Output the [x, y] coordinate of the center of the cell containing the given text.  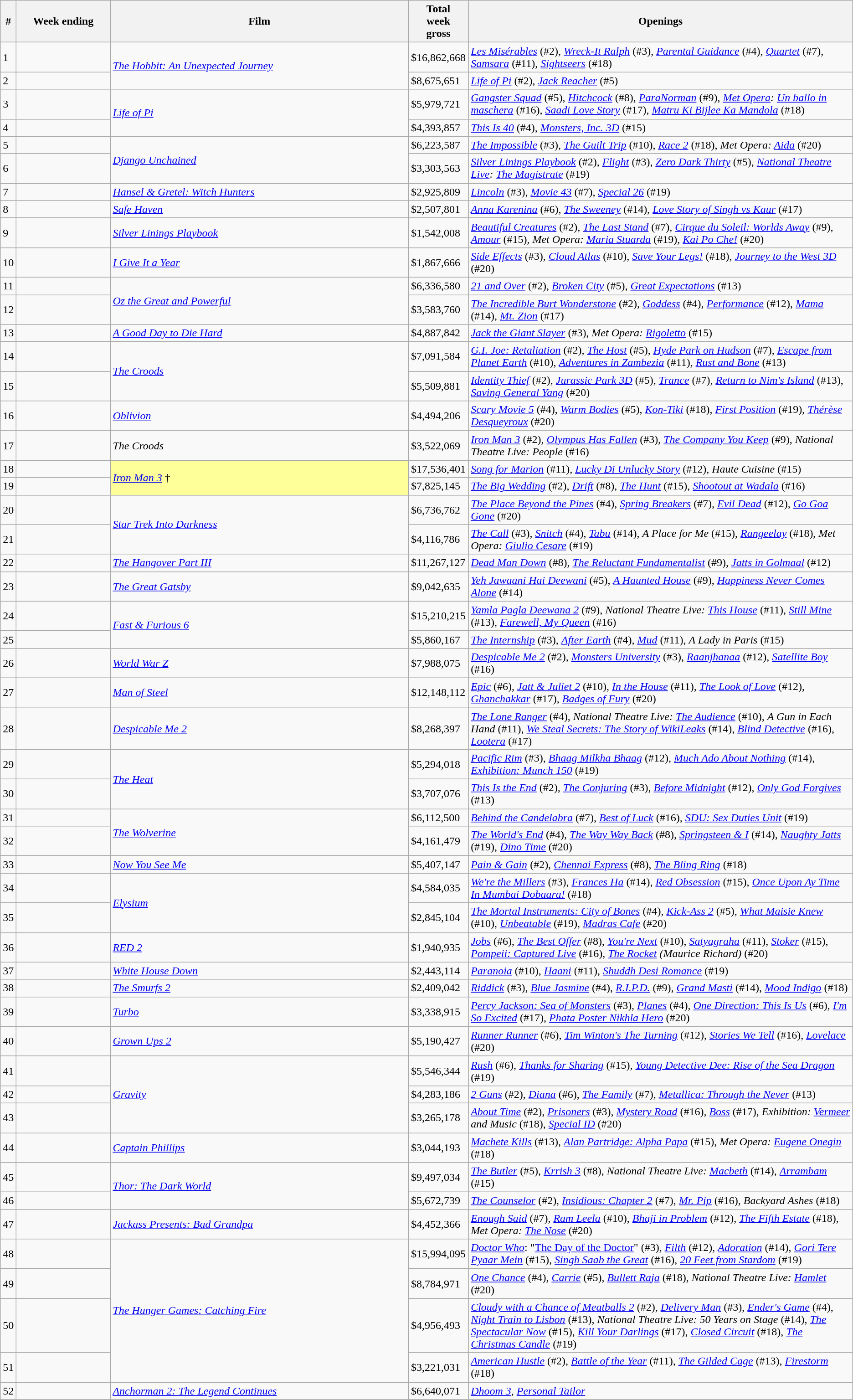
The Wolverine [260, 832]
$4,393,857 [438, 128]
$4,494,206 [438, 416]
24 [8, 616]
39 [8, 1012]
American Hustle (#2), Battle of the Year (#11), The Gilded Cage (#13), Firestorm (#18) [661, 1367]
The Heat [260, 779]
$5,190,427 [438, 1041]
Totalweekgross [438, 21]
48 [8, 1254]
The Big Wedding (#2), Drift (#8), The Hunt (#15), Shootout at Wadala (#16) [661, 486]
The Mortal Instruments: City of Bones (#4), Kick-Ass 2 (#5), What Maisie Knew (#10), Unbeatable (#19), Madras Cafe (#20) [661, 918]
Yamla Pagla Deewana 2 (#9), National Theatre Live: This House (#11), Still Mine (#13), Farewell, My Queen (#16) [661, 616]
$2,507,801 [438, 209]
$8,675,651 [438, 81]
44 [8, 1148]
Jobs (#6), The Best Offer (#8), You're Next (#10), Satyagraha (#11), Stoker (#15), Pompeii: Captured Live (#16), The Rocket (Maurice Richard) (#20) [661, 947]
Gangster Squad (#5), Hitchcock (#8), ParaNorman (#9), Met Opera: Un ballo in maschera (#16), Saadi Love Story (#17), Matru Ki Bijlee Ka Mandola (#18) [661, 104]
Jackass Presents: Bad Grandpa [260, 1224]
The Incredible Burt Wonderstone (#2), Goddess (#4), Performance (#12), Mama (#14), Mt. Zion (#17) [661, 309]
Safe Haven [260, 209]
6 [8, 169]
$5,860,167 [438, 639]
Scary Movie 5 (#4), Warm Bodies (#5), Kon-Tiki (#18), First Position (#19), Thérèse Desqueyroux (#20) [661, 416]
Enough Said (#7), Ram Leela (#10), Bhaji in Problem (#12), The Fifth Estate (#18), Met Opera: The Nose (#20) [661, 1224]
$4,116,786 [438, 540]
4 [8, 128]
$5,672,739 [438, 1201]
$3,044,193 [438, 1148]
26 [8, 663]
Film [260, 21]
The Internship (#3), After Earth (#4), Mud (#11), A Lady in Paris (#15) [661, 639]
9 [8, 232]
Dead Man Down (#8), The Reluctant Fundamentalist (#9), Jatts in Golmaal (#12) [661, 563]
$15,210,215 [438, 616]
Silver Linings Playbook [260, 232]
Les Misérables (#2), Wreck-It Ralph (#3), Parental Guidance (#4), Quartet (#7), Samsara (#11), Sightseers (#18) [661, 57]
This Is 40 (#4), Monsters, Inc. 3D (#15) [661, 128]
$8,268,397 [438, 728]
Django Unchained [260, 160]
$8,784,971 [438, 1283]
Man of Steel [260, 693]
RED 2 [260, 947]
$1,940,935 [438, 947]
Now You See Me [260, 865]
# [8, 21]
36 [8, 947]
2 [8, 81]
Captain Phillips [260, 1148]
World War Z [260, 663]
$4,584,035 [438, 888]
Yeh Jawaani Hai Deewani (#5), A Haunted House (#9), Happiness Never Comes Alone (#14) [661, 586]
22 [8, 563]
The World's End (#4), The Way Way Back (#8), Springsteen & I (#14), Naughty Jatts (#19), Dino Time (#20) [661, 841]
$7,825,145 [438, 486]
16 [8, 416]
$1,542,008 [438, 232]
25 [8, 639]
$9,497,034 [438, 1178]
Hansel & Gretel: Witch Hunters [260, 192]
8 [8, 209]
Despicable Me 2 (#2), Monsters University (#3), Raanjhanaa (#12), Satellite Boy (#16) [661, 663]
3 [8, 104]
$4,887,842 [438, 333]
$6,640,071 [438, 1391]
7 [8, 192]
19 [8, 486]
Turbo [260, 1012]
51 [8, 1367]
The Hunger Games: Catching Fire [260, 1311]
Iron Man 3 † [260, 478]
Epic (#6), Jatt & Juliet 2 (#10), In the House (#11), The Look of Love (#12), Ghanchakkar (#17), Badges of Fury (#20) [661, 693]
27 [8, 693]
$4,452,366 [438, 1224]
$2,409,042 [438, 988]
$5,979,721 [438, 104]
41 [8, 1071]
Pain & Gain (#2), Chennai Express (#8), The Bling Ring (#18) [661, 865]
$6,336,580 [438, 286]
Song for Marion (#11), Lucky Di Unlucky Story (#12), Haute Cuisine (#15) [661, 469]
The Butler (#5), Krrish 3 (#8), National Theatre Live: Macbeth (#14), Arrambam (#15) [661, 1178]
Side Effects (#3), Cloud Atlas (#10), Save Your Legs! (#18), Journey to the West 3D (#20) [661, 262]
11 [8, 286]
$4,161,479 [438, 841]
The Impossible (#3), The Guilt Trip (#10), Race 2 (#18), Met Opera: Aida (#20) [661, 145]
49 [8, 1283]
The Hobbit: An Unexpected Journey [260, 66]
42 [8, 1094]
2 Guns (#2), Diana (#6), The Family (#7), Metallica: Through the Never (#13) [661, 1094]
Elysium [260, 903]
$5,294,018 [438, 765]
37 [8, 971]
Rush (#6), Thanks for Sharing (#15), Young Detective Dee: Rise of the Sea Dragon (#19) [661, 1071]
The Call (#3), Snitch (#4), Tabu (#14), A Place for Me (#15), Rangeelay (#18), Met Opera: Giulio Cesare (#19) [661, 540]
$12,148,112 [438, 693]
$4,283,186 [438, 1094]
$3,221,031 [438, 1367]
Identity Thief (#2), Jurassic Park 3D (#5), Trance (#7), Return to Nim's Island (#13), Saving General Yang (#20) [661, 386]
33 [8, 865]
Dhoom 3, Personal Tailor [661, 1391]
$3,265,178 [438, 1117]
21 [8, 540]
32 [8, 841]
14 [8, 356]
Anna Karenina (#6), The Sweeney (#14), Love Story of Singh vs Kaur (#17) [661, 209]
28 [8, 728]
The Smurfs 2 [260, 988]
35 [8, 918]
Paranoia (#10), Haani (#11), Shuddh Desi Romance (#19) [661, 971]
Lincoln (#3), Movie 43 (#7), Special 26 (#19) [661, 192]
Life of Pi [260, 113]
21 and Over (#2), Broken City (#5), Great Expectations (#13) [661, 286]
I Give It a Year [260, 262]
$16,862,668 [438, 57]
The Place Beyond the Pines (#4), Spring Breakers (#7), Evil Dead (#12), Go Goa Gone (#20) [661, 510]
Oblivion [260, 416]
Riddick (#3), Blue Jasmine (#4), R.I.P.D. (#9), Grand Masti (#14), Mood Indigo (#18) [661, 988]
Jack the Giant Slayer (#3), Met Opera: Rigoletto (#15) [661, 333]
$4,956,493 [438, 1325]
Fast & Furious 6 [260, 624]
38 [8, 988]
Life of Pi (#2), Jack Reacher (#5) [661, 81]
1 [8, 57]
The Counselor (#2), Insidious: Chapter 2 (#7), Mr. Pip (#16), Backyard Ashes (#18) [661, 1201]
43 [8, 1117]
Iron Man 3 (#2), Olympus Has Fallen (#3), The Company You Keep (#9), National Theatre Live: People (#16) [661, 446]
20 [8, 510]
$6,223,587 [438, 145]
Grown Ups 2 [260, 1041]
$2,925,809 [438, 192]
Despicable Me 2 [260, 728]
23 [8, 586]
Runner Runner (#6), Tim Winton's The Turning (#12), Stories We Tell (#16), Lovelace (#20) [661, 1041]
13 [8, 333]
40 [8, 1041]
Gravity [260, 1094]
$2,845,104 [438, 918]
Beautiful Creatures (#2), The Last Stand (#7), Cirque du Soleil: Worlds Away (#9), Amour (#15), Met Opera: Maria Stuarda (#19), Kai Po Che! (#20) [661, 232]
$6,736,762 [438, 510]
$2,443,114 [438, 971]
47 [8, 1224]
$15,994,095 [438, 1254]
34 [8, 888]
$3,522,069 [438, 446]
Percy Jackson: Sea of Monsters (#3), Planes (#4), One Direction: This Is Us (#6), I'm So Excited (#17), Phata Poster Nikhla Hero (#20) [661, 1012]
10 [8, 262]
15 [8, 386]
$17,536,401 [438, 469]
We're the Millers (#3), Frances Ha (#14), Red Obsession (#15), Once Upon Ay Time In Mumbai Dobaara! (#18) [661, 888]
$1,867,666 [438, 262]
A Good Day to Die Hard [260, 333]
The Hangover Part III [260, 563]
52 [8, 1391]
$5,546,344 [438, 1071]
Machete Kills (#13), Alan Partridge: Alpha Papa (#15), Met Opera: Eugene Onegin (#18) [661, 1148]
45 [8, 1178]
Thor: The Dark World [260, 1186]
The Great Gatsby [260, 586]
$5,509,881 [438, 386]
12 [8, 309]
$7,988,075 [438, 663]
Behind the Candelabra (#7), Best of Luck (#16), SDU: Sex Duties Unit (#19) [661, 818]
Anchorman 2: The Legend Continues [260, 1391]
50 [8, 1325]
Pacific Rim (#3), Bhaag Milkha Bhaag (#12), Much Ado About Nothing (#14), Exhibition: Munch 150 (#19) [661, 765]
One Chance (#4), Carrie (#5), Bullett Raja (#18), National Theatre Live: Hamlet (#20) [661, 1283]
$3,338,915 [438, 1012]
30 [8, 794]
Openings [661, 21]
Oz the Great and Powerful [260, 301]
$6,112,500 [438, 818]
$3,707,076 [438, 794]
About Time (#2), Prisoners (#3), Mystery Road (#16), Boss (#17), Exhibition: Vermeer and Music (#18), Special ID (#20) [661, 1117]
$3,303,563 [438, 169]
$5,407,147 [438, 865]
46 [8, 1201]
$3,583,760 [438, 309]
31 [8, 818]
29 [8, 765]
$9,042,635 [438, 586]
$11,267,127 [438, 563]
Silver Linings Playbook (#2), Flight (#3), Zero Dark Thirty (#5), National Theatre Live: The Magistrate (#19) [661, 169]
18 [8, 469]
5 [8, 145]
This Is the End (#2), The Conjuring (#3), Before Midnight (#12), Only God Forgives (#13) [661, 794]
$7,091,584 [438, 356]
Week ending [63, 21]
White House Down [260, 971]
Star Trek Into Darkness [260, 525]
17 [8, 446]
